Output the [X, Y] coordinate of the center of the cell containing the given text.  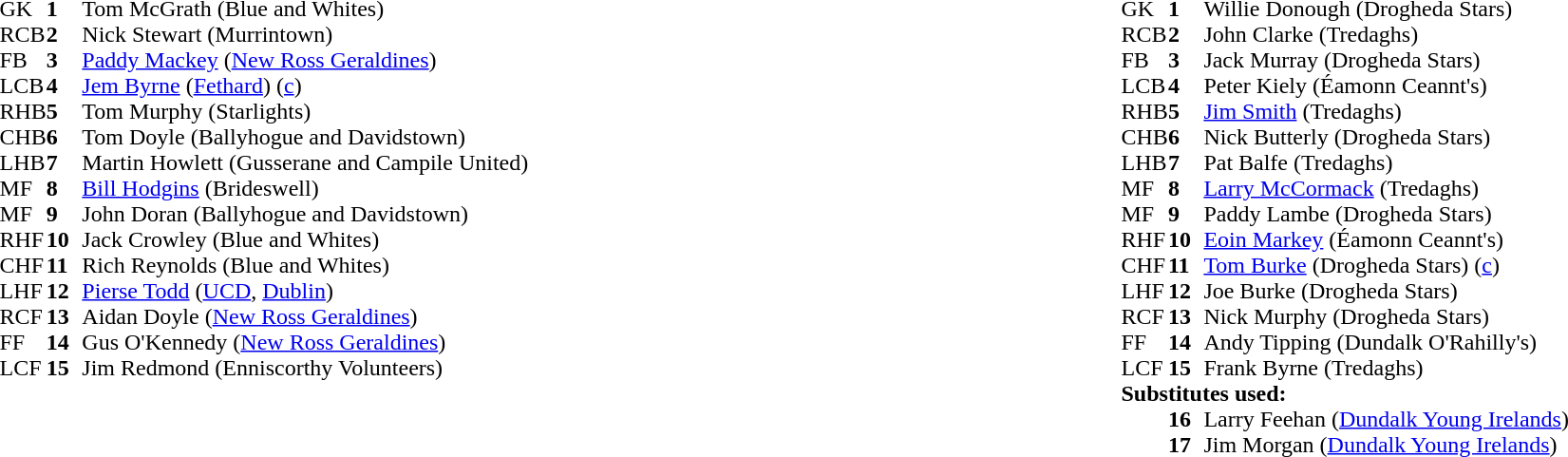
Jack Crowley (Blue and Whites) [305, 239]
Nick Stewart (Murrintown) [305, 34]
Gus O'Kennedy (New Ross Geraldines) [305, 342]
Tom Murphy (Starlights) [305, 112]
John Doran (Ballyhogue and Davidstown) [305, 215]
17 [1186, 445]
Paddy Mackey (New Ross Geraldines) [305, 61]
Aidan Doyle (New Ross Geraldines) [305, 317]
Jim Redmond (Enniscorthy Volunteers) [305, 369]
Jem Byrne (Fethard) (c) [305, 86]
Tom Doyle (Ballyhogue and Davidstown) [305, 137]
Bill Hodgins (Brideswell) [305, 188]
Pierse Todd (UCD, Dublin) [305, 291]
Rich Reynolds (Blue and Whites) [305, 266]
Martin Howlett (Gusserane and Campile United) [305, 163]
16 [1186, 420]
